Provide the (x, y) coordinate of the cell's center where the given text is located.  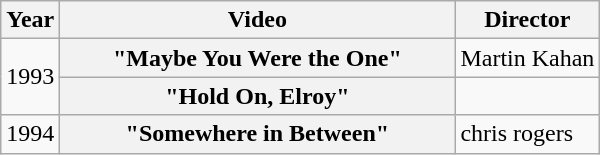
"Hold On, Elroy" (258, 96)
Director (528, 20)
1994 (30, 134)
1993 (30, 77)
chris rogers (528, 134)
"Somewhere in Between" (258, 134)
Martin Kahan (528, 58)
Video (258, 20)
"Maybe You Were the One" (258, 58)
Year (30, 20)
